Pinpoint the cell where the given text exists, returning its (X, Y) midpoint coordinate. 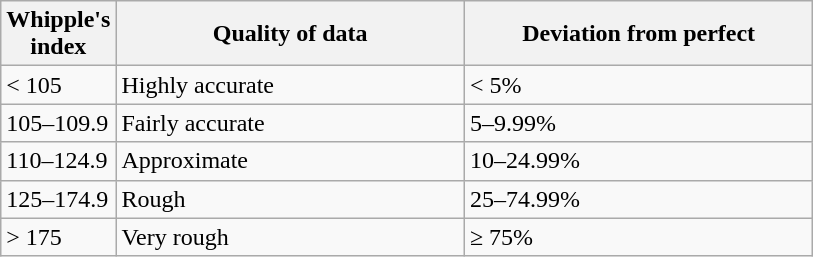
Highly accurate (290, 85)
25–74.99% (638, 199)
Deviation from perfect (638, 34)
105–109.9 (58, 123)
Quality of data (290, 34)
5–9.99% (638, 123)
< 5% (638, 85)
Approximate (290, 161)
< 105 (58, 85)
110–124.9 (58, 161)
Very rough (290, 237)
Rough (290, 199)
125–174.9 (58, 199)
Fairly accurate (290, 123)
10–24.99% (638, 161)
> 175 (58, 237)
≥ 75% (638, 237)
Whipple's index (58, 34)
